Pinpoint the cell where the given text exists, returning its [X, Y] midpoint coordinate. 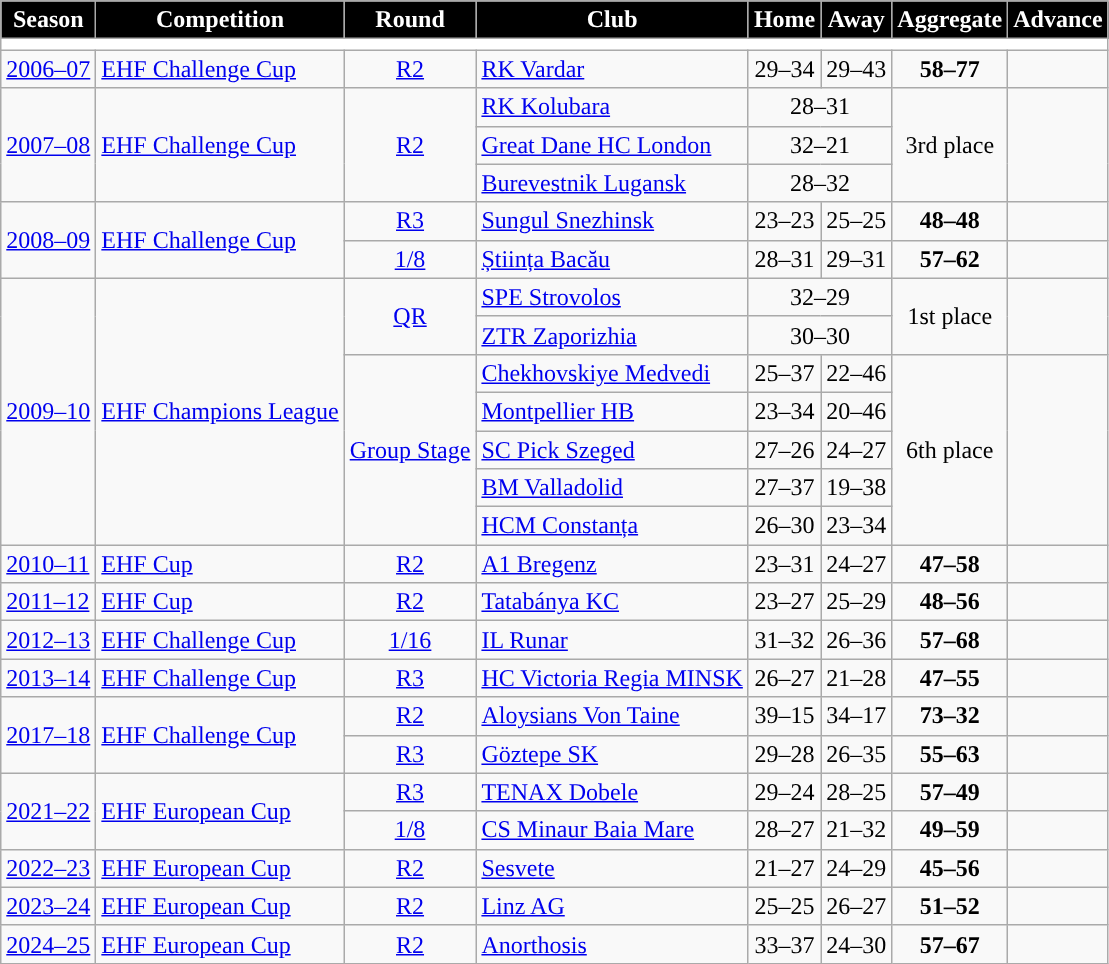
2024–25 [48, 944]
25–29 [856, 602]
Sungul Snezhinsk [612, 221]
SC Pick Szeged [612, 449]
1/16 [410, 640]
HC Victoria Regia MINSK [612, 678]
RK Kolubara [612, 107]
Chekhovskiye Medvedi [612, 373]
57–49 [950, 792]
58–77 [950, 69]
2017–18 [48, 735]
Göztepe SK [612, 754]
23–23 [784, 221]
6th place [950, 449]
26–35 [856, 754]
23–27 [784, 602]
29–28 [784, 754]
21–28 [856, 678]
34–17 [856, 716]
BM Valladolid [612, 488]
RK Vardar [612, 69]
49–59 [950, 830]
26–36 [856, 640]
19–38 [856, 488]
Aggregate [950, 20]
Anorthosis [612, 944]
29–24 [784, 792]
73–32 [950, 716]
CS Minaur Baia Mare [612, 830]
21–27 [784, 868]
29–43 [856, 69]
21–32 [856, 830]
20–46 [856, 411]
33–37 [784, 944]
32–21 [820, 145]
29–31 [856, 259]
28–25 [856, 792]
Club [612, 20]
48–56 [950, 602]
47–58 [950, 564]
27–37 [784, 488]
45–56 [950, 868]
24–30 [856, 944]
24–29 [856, 868]
TENAX Dobele [612, 792]
Linz AG [612, 906]
Group Stage [410, 449]
31–32 [784, 640]
3rd place [950, 145]
2013–14 [48, 678]
Advance [1058, 20]
22–46 [856, 373]
Aloysians Von Taine [612, 716]
2010–11 [48, 564]
Season [48, 20]
Away [856, 20]
SPE Strovolos [612, 297]
47–55 [950, 678]
A1 Bregenz [612, 564]
Competition [220, 20]
Round [410, 20]
2021–22 [48, 811]
2011–12 [48, 602]
57–67 [950, 944]
Great Dane HC London [612, 145]
55–63 [950, 754]
48–48 [950, 221]
2007–08 [48, 145]
2006–07 [48, 69]
HCM Constanța [612, 526]
27–26 [784, 449]
23–31 [784, 564]
25–37 [784, 373]
Știința Bacău [612, 259]
2012–13 [48, 640]
30–30 [820, 335]
51–52 [950, 906]
57–68 [950, 640]
EHF Champions League [220, 411]
2008–09 [48, 240]
2009–10 [48, 411]
Tatabánya KC [612, 602]
QR [410, 316]
29–34 [784, 69]
1st place [950, 316]
Home [784, 20]
28–32 [820, 183]
28–27 [784, 830]
2022–23 [48, 868]
Burevestnik Lugansk [612, 183]
IL Runar [612, 640]
32–29 [820, 297]
Montpellier HB [612, 411]
57–62 [950, 259]
39–15 [784, 716]
2023–24 [48, 906]
ZTR Zaporizhia [612, 335]
26–30 [784, 526]
Sesvete [612, 868]
